Extract the [X, Y] coordinate from the center of the cell holding the provided text.  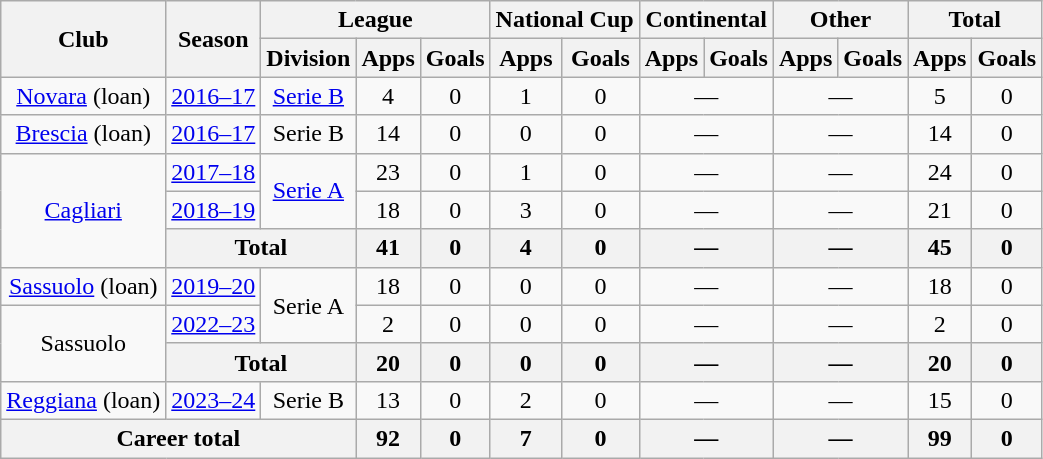
Division [308, 58]
Reggiana (loan) [84, 400]
23 [388, 172]
Sassuolo [84, 343]
League [376, 20]
3 [526, 210]
National Cup [564, 20]
2023–24 [214, 400]
45 [940, 248]
Club [84, 39]
2022–23 [214, 324]
99 [940, 438]
Cagliari [84, 210]
Brescia (loan) [84, 134]
92 [388, 438]
Sassuolo (loan) [84, 286]
Continental [706, 20]
Season [214, 39]
13 [388, 400]
24 [940, 172]
Career total [178, 438]
7 [526, 438]
21 [940, 210]
2019–20 [214, 286]
5 [940, 96]
2018–19 [214, 210]
Other [840, 20]
Novara (loan) [84, 96]
2017–18 [214, 172]
41 [388, 248]
15 [940, 400]
